Return (x, y) of the center of cell containing provided text 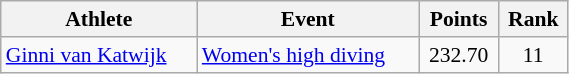
Women's high diving (308, 55)
Points (459, 19)
Ginni van Katwijk (99, 55)
11 (533, 55)
Event (308, 19)
Rank (533, 19)
Athlete (99, 19)
232.70 (459, 55)
